For the text-containing cell, return its midpoint in [x, y] coordinate format. 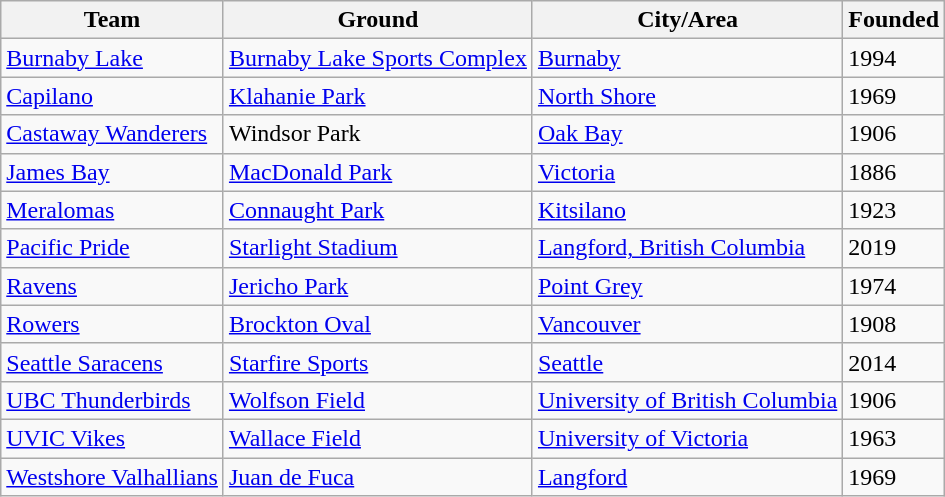
2019 [894, 248]
Rowers [112, 324]
Pacific Pride [112, 248]
1908 [894, 324]
Victoria [687, 172]
Founded [894, 20]
City/Area [687, 20]
1994 [894, 58]
University of Victoria [687, 438]
Burnaby Lake Sports Complex [378, 58]
Burnaby Lake [112, 58]
Capilano [112, 96]
Wallace Field [378, 438]
1974 [894, 286]
2014 [894, 362]
Wolfson Field [378, 400]
1923 [894, 210]
Juan de Fuca [378, 477]
Klahanie Park [378, 96]
Starlight Stadium [378, 248]
Ravens [112, 286]
Point Grey [687, 286]
Ground [378, 20]
1886 [894, 172]
Langford, British Columbia [687, 248]
North Shore [687, 96]
Vancouver [687, 324]
Meralomas [112, 210]
1963 [894, 438]
Seattle [687, 362]
University of British Columbia [687, 400]
Seattle Saracens [112, 362]
Oak Bay [687, 134]
Kitsilano [687, 210]
Burnaby [687, 58]
UBC Thunderbirds [112, 400]
UVIC Vikes [112, 438]
MacDonald Park [378, 172]
Starfire Sports [378, 362]
Langford [687, 477]
Connaught Park [378, 210]
Team [112, 20]
Brockton Oval [378, 324]
Castaway Wanderers [112, 134]
Windsor Park [378, 134]
Jericho Park [378, 286]
Westshore Valhallians [112, 477]
James Bay [112, 172]
